Search for the cell housing the specified text and yield its (X, Y) center coordinate. 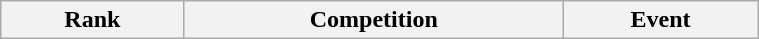
Rank (92, 20)
Event (661, 20)
Competition (374, 20)
